Pinpoint the cell where the given text exists, returning its [X, Y] midpoint coordinate. 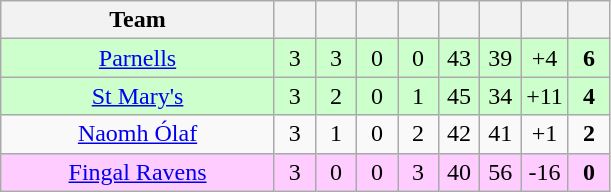
-16 [545, 172]
45 [460, 96]
+4 [545, 58]
Team [138, 20]
43 [460, 58]
Fingal Ravens [138, 172]
41 [500, 134]
Naomh Ólaf [138, 134]
6 [588, 58]
42 [460, 134]
39 [500, 58]
St Mary's [138, 96]
4 [588, 96]
+11 [545, 96]
56 [500, 172]
Parnells [138, 58]
40 [460, 172]
+1 [545, 134]
34 [500, 96]
